Extract the [x, y] coordinate from the center of the cell holding the provided text.  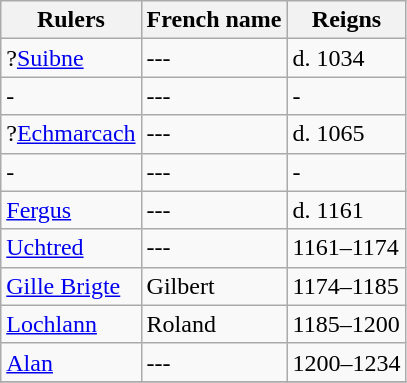
1200–1234 [346, 362]
Rulers [71, 20]
d. 1065 [346, 134]
?Suibne [71, 58]
Lochlann [71, 324]
Gilbert [214, 286]
d. 1034 [346, 58]
1174–1185 [346, 286]
Uchtred [71, 248]
French name [214, 20]
1185–1200 [346, 324]
Alan [71, 362]
Roland [214, 324]
Gille Brigte [71, 286]
Reigns [346, 20]
1161–1174 [346, 248]
Fergus [71, 210]
d. 1161 [346, 210]
?Echmarcach [71, 134]
